Return the (x, y) coordinate for the center point of the cell that contains the specified text.  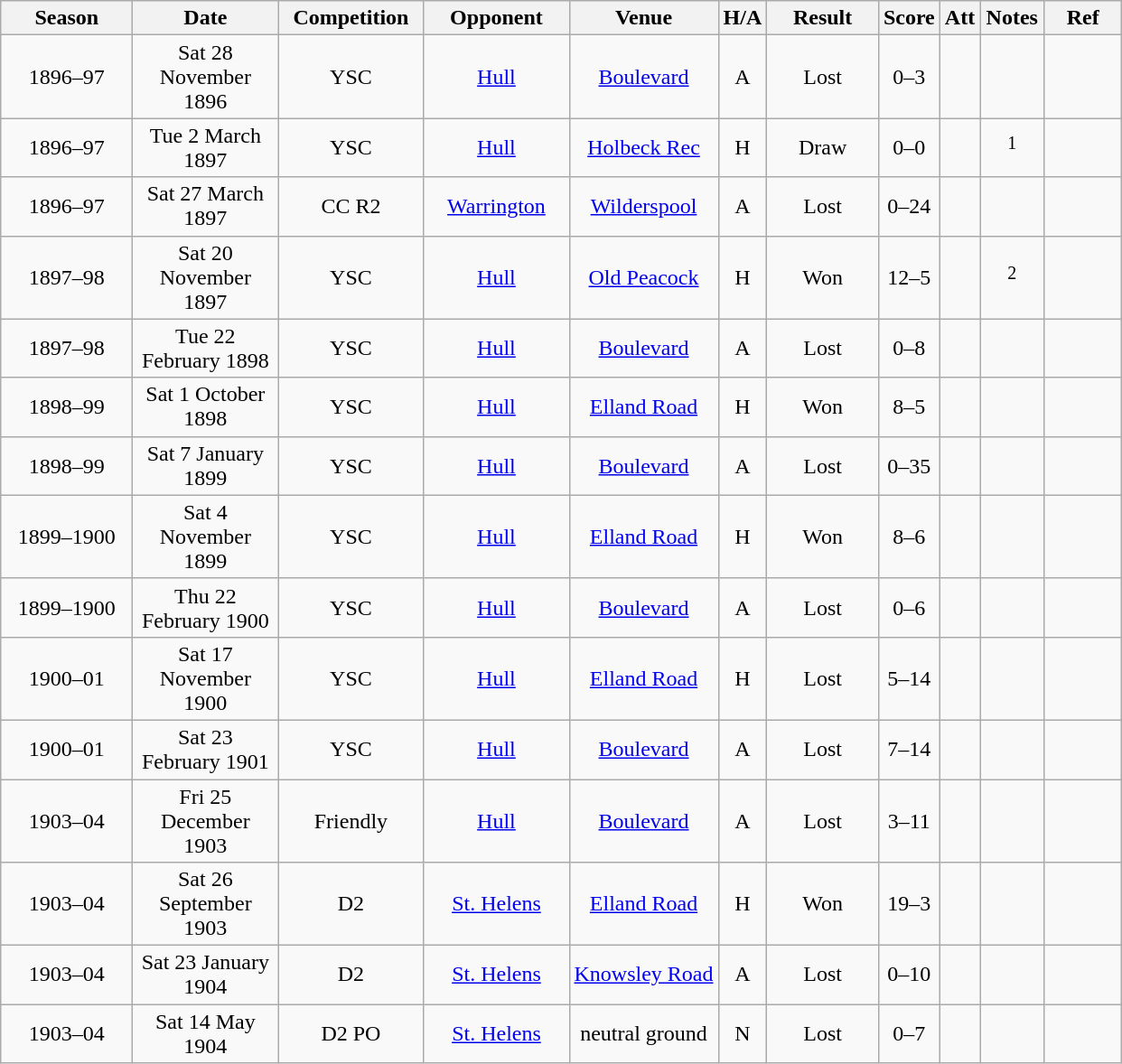
Season (67, 18)
D2 PO (351, 1033)
Notes (1012, 18)
0–7 (909, 1033)
Venue (643, 18)
Holbeck Rec (643, 148)
0–35 (909, 466)
5–14 (909, 678)
Knowsley Road (643, 975)
Fri 25 December 1903 (206, 820)
0–0 (909, 148)
Sat 20 November 1897 (206, 277)
CC R2 (351, 206)
Wilderspool (643, 206)
Att (959, 18)
8–6 (909, 537)
Tue 22 February 1898 (206, 349)
Opponent (497, 18)
1 (1012, 148)
neutral ground (643, 1033)
Sat 28 November 1896 (206, 77)
0–3 (909, 77)
H/A (743, 18)
Result (823, 18)
Sat 1 October 1898 (206, 406)
Sat 17 November 1900 (206, 678)
Ref (1083, 18)
Score (909, 18)
Competition (351, 18)
0–10 (909, 975)
12–5 (909, 277)
19–3 (909, 904)
Sat 7 January 1899 (206, 466)
0–8 (909, 349)
2 (1012, 277)
8–5 (909, 406)
N (743, 1033)
Old Peacock (643, 277)
3–11 (909, 820)
Warrington (497, 206)
7–14 (909, 750)
Sat 26 September 1903 (206, 904)
Sat 14 May 1904 (206, 1033)
Sat 27 March 1897 (206, 206)
Friendly (351, 820)
Sat 4 November 1899 (206, 537)
Sat 23 February 1901 (206, 750)
Tue 2 March 1897 (206, 148)
Sat 23 January 1904 (206, 975)
0–6 (909, 607)
Date (206, 18)
0–24 (909, 206)
Thu 22 February 1900 (206, 607)
Draw (823, 148)
